Locate the cell with the specified text and output its [X, Y] center coordinate. 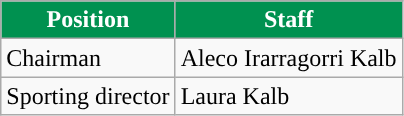
Position [88, 20]
Aleco Irarragorri Kalb [288, 58]
Sporting director [88, 96]
Laura Kalb [288, 96]
Chairman [88, 58]
Staff [288, 20]
